Return (X, Y) of the center of cell containing provided text 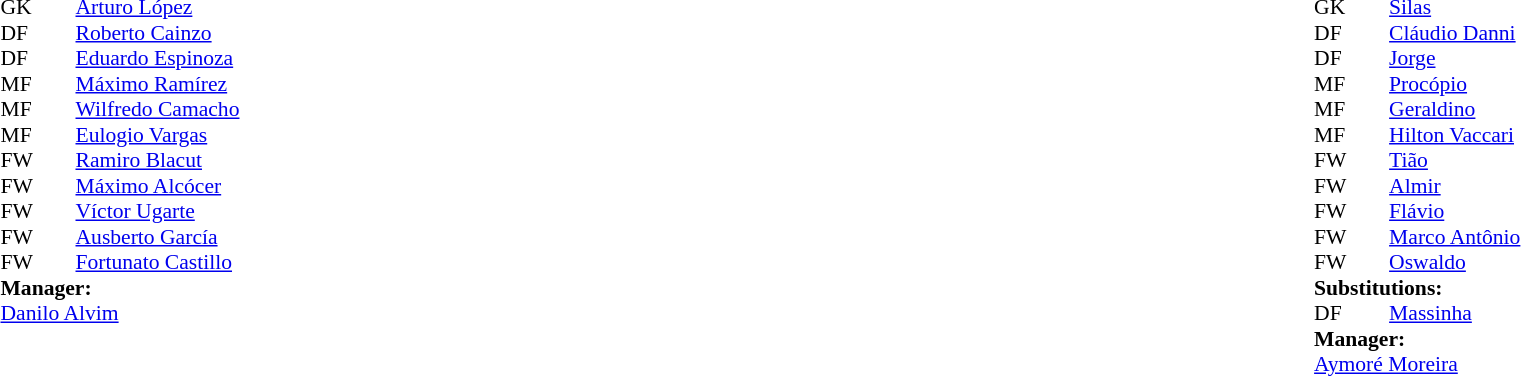
Geraldino (1454, 109)
Hilton Vaccari (1454, 135)
Danilo Alvim (120, 313)
Oswaldo (1454, 263)
Tião (1454, 161)
Massinha (1454, 313)
Substitutions: (1417, 288)
Jorge (1454, 59)
Roberto Cainzo (158, 33)
Eulogio Vargas (158, 135)
Procópio (1454, 84)
Fortunato Castillo (158, 263)
Víctor Ugarte (158, 211)
Eduardo Espinoza (158, 59)
Flávio (1454, 211)
Ramiro Blacut (158, 161)
Máximo Ramírez (158, 84)
Wilfredo Camacho (158, 109)
Máximo Alcócer (158, 186)
Cláudio Danni (1454, 33)
Ausberto García (158, 237)
Marco Antônio (1454, 237)
Almir (1454, 186)
